Detect which cell encompasses the target text, then output its (x, y) center coordinate. 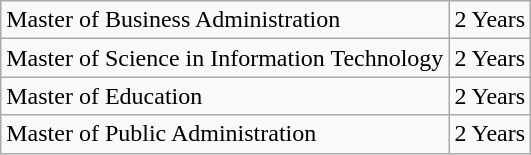
Master of Education (225, 96)
Master of Science in Information Technology (225, 58)
Master of Public Administration (225, 134)
Master of Business Administration (225, 20)
